Determine the (X, Y) coordinate at the center of the cell enclosing the given text.  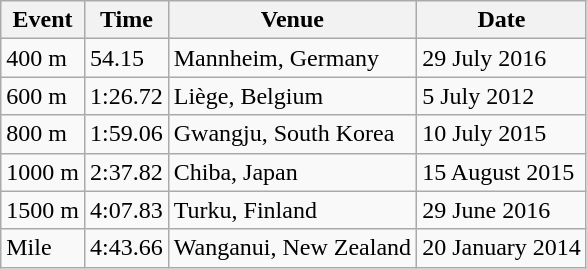
Date (502, 20)
1000 m (43, 172)
Turku, Finland (292, 210)
Wanganui, New Zealand (292, 248)
1:26.72 (126, 96)
Mile (43, 248)
15 August 2015 (502, 172)
4:43.66 (126, 248)
2:37.82 (126, 172)
10 July 2015 (502, 134)
54.15 (126, 58)
5 July 2012 (502, 96)
Chiba, Japan (292, 172)
4:07.83 (126, 210)
800 m (43, 134)
29 July 2016 (502, 58)
1500 m (43, 210)
Mannheim, Germany (292, 58)
Event (43, 20)
Liège, Belgium (292, 96)
Time (126, 20)
Venue (292, 20)
600 m (43, 96)
Gwangju, South Korea (292, 134)
20 January 2014 (502, 248)
1:59.06 (126, 134)
400 m (43, 58)
29 June 2016 (502, 210)
